Find where the given text appears and provide that cell's center as (X, Y) coordinate. 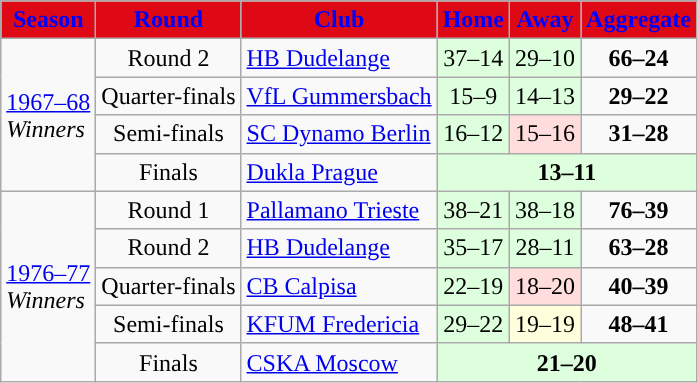
66–24 (639, 58)
1976–77 Winners (48, 286)
22–19 (473, 286)
CB Calpisa (339, 286)
14–13 (546, 96)
40–39 (639, 286)
Dukla Prague (339, 172)
Club (339, 20)
15–16 (546, 134)
15–9 (473, 96)
29–10 (546, 58)
19–19 (546, 324)
Round 1 (168, 210)
35–17 (473, 248)
Home (473, 20)
38–18 (546, 210)
13–11 (566, 172)
Round (168, 20)
KFUM Fredericia (339, 324)
37–14 (473, 58)
SC Dynamo Berlin (339, 134)
28–11 (546, 248)
16–12 (473, 134)
38–21 (473, 210)
48–41 (639, 324)
Season (48, 20)
18–20 (546, 286)
31–28 (639, 134)
Aggregate (639, 20)
1967–68 Winners (48, 115)
CSKA Moscow (339, 362)
Pallamano Trieste (339, 210)
21–20 (566, 362)
VfL Gummersbach (339, 96)
Away (546, 20)
63–28 (639, 248)
76–39 (639, 210)
